Provide the [X, Y] coordinate of the cell's center where the given text is located.  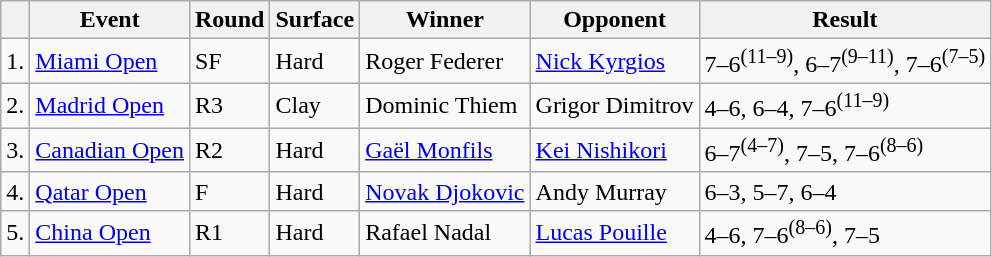
4–6, 6–4, 7–6(11–9) [845, 106]
R2 [229, 150]
Surface [315, 20]
SF [229, 62]
Event [110, 20]
7–6(11–9), 6–7(9–11), 7–6(7–5) [845, 62]
Qatar Open [110, 191]
R1 [229, 234]
Nick Kyrgios [614, 62]
Round [229, 20]
Clay [315, 106]
R3 [229, 106]
Grigor Dimitrov [614, 106]
4. [16, 191]
Miami Open [110, 62]
Madrid Open [110, 106]
6–7(4–7), 7–5, 7–6(8–6) [845, 150]
Andy Murray [614, 191]
Dominic Thiem [445, 106]
Gaël Monfils [445, 150]
Opponent [614, 20]
5. [16, 234]
Result [845, 20]
Kei Nishikori [614, 150]
Roger Federer [445, 62]
Novak Djokovic [445, 191]
Lucas Pouille [614, 234]
Winner [445, 20]
F [229, 191]
China Open [110, 234]
2. [16, 106]
3. [16, 150]
Rafael Nadal [445, 234]
6–3, 5–7, 6–4 [845, 191]
1. [16, 62]
Canadian Open [110, 150]
4–6, 7–6(8–6), 7–5 [845, 234]
